Locate the cell with the specified text and output its (x, y) center coordinate. 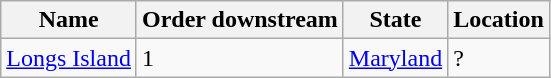
Location (499, 20)
Maryland (395, 58)
? (499, 58)
Order downstream (240, 20)
Longs Island (69, 58)
1 (240, 58)
State (395, 20)
Name (69, 20)
